Output the [X, Y] coordinate of the center of the cell containing the given text.  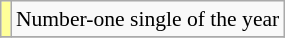
Number-one single of the year [148, 19]
